Find where the given text appears and provide that cell's center as [x, y] coordinate. 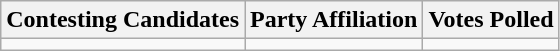
Votes Polled [491, 20]
Party Affiliation [334, 20]
Contesting Candidates [123, 20]
